Pinpoint the cell where the given text exists, returning its (X, Y) midpoint coordinate. 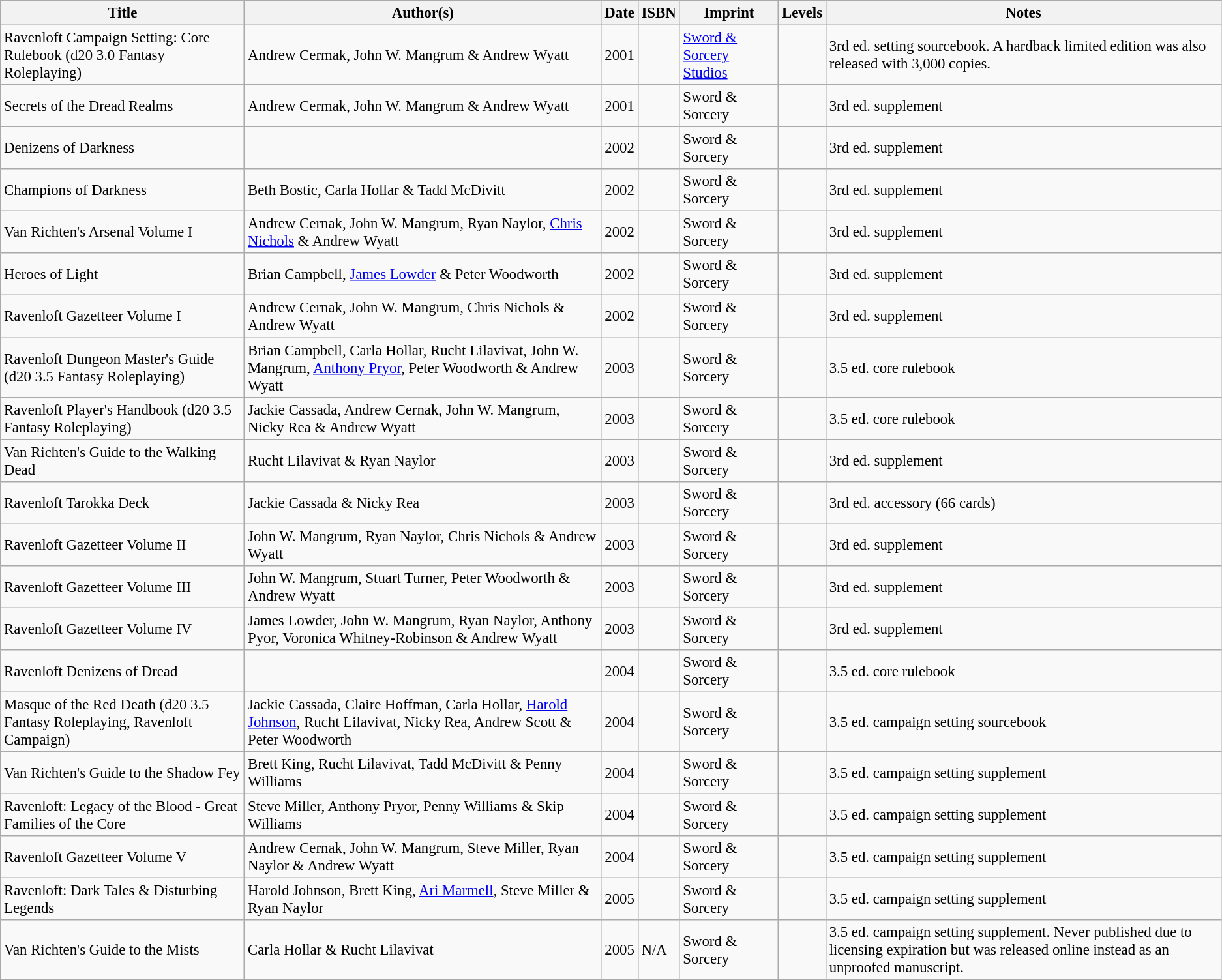
3rd ed. setting sourcebook. A hardback limited edition was also released with 3,000 copies. (1023, 55)
Van Richten's Guide to the Walking Dead (123, 460)
Date (619, 13)
Ravenloft Denizens of Dread (123, 672)
Notes (1023, 13)
Carla Hollar & Rucht Lilavivat (423, 950)
Beth Bostic, Carla Hollar & Tadd McDivitt (423, 190)
Masque of the Red Death (d20 3.5 Fantasy Roleplaying, Ravenloft Campaign) (123, 722)
Ravenloft Player's Handbook (d20 3.5 Fantasy Roleplaying) (123, 419)
Harold Johnson, Brett King, Ari Marmell, Steve Miller & Ryan Naylor (423, 900)
Ravenloft Gazetteer Volume IV (123, 629)
Jackie Cassada, Claire Hoffman, Carla Hollar, Harold Johnson, Rucht Lilavivat, Nicky Rea, Andrew Scott & Peter Woodworth (423, 722)
Steve Miller, Anthony Pryor, Penny Williams & Skip Williams (423, 815)
Ravenloft Dungeon Master's Guide (d20 3.5 Fantasy Roleplaying) (123, 368)
Van Richten's Guide to the Mists (123, 950)
Heroes of Light (123, 274)
3.5 ed. campaign setting sourcebook (1023, 722)
Ravenloft Gazetteer Volume II (123, 545)
Ravenloft: Dark Tales & Disturbing Legends (123, 900)
Van Richten's Arsenal Volume I (123, 232)
Andrew Cernak, John W. Mangrum, Steve Miller, Ryan Naylor & Andrew Wyatt (423, 857)
Rucht Lilavivat & Ryan Naylor (423, 460)
Andrew Cernak, John W. Mangrum, Chris Nichols & Andrew Wyatt (423, 317)
Imprint (729, 13)
Ravenloft Gazetteer Volume V (123, 857)
Brett King, Rucht Lilavivat, Tadd McDivitt & Penny Williams (423, 773)
Secrets of the Dread Realms (123, 106)
John W. Mangrum, Stuart Turner, Peter Woodworth & Andrew Wyatt (423, 587)
Jackie Cassada & Nicky Rea (423, 502)
Ravenloft Campaign Setting: Core Rulebook (d20 3.0 Fantasy Roleplaying) (123, 55)
Ravenloft Gazetteer Volume I (123, 317)
Denizens of Darkness (123, 149)
John W. Mangrum, Ryan Naylor, Chris Nichols & Andrew Wyatt (423, 545)
N/A (659, 950)
3.5 ed. campaign setting supplement. Never published due to licensing expiration but was released online instead as an unproofed manuscript. (1023, 950)
Title (123, 13)
Author(s) (423, 13)
Jackie Cassada, Andrew Cernak, John W. Mangrum, Nicky Rea & Andrew Wyatt (423, 419)
Brian Campbell, Carla Hollar, Rucht Lilavivat, John W. Mangrum, Anthony Pryor, Peter Woodworth & Andrew Wyatt (423, 368)
Ravenloft: Legacy of the Blood - Great Families of the Core (123, 815)
ISBN (659, 13)
Sword & Sorcery Studios (729, 55)
James Lowder, John W. Mangrum, Ryan Naylor, Anthony Pyor, Voronica Whitney-Robinson & Andrew Wyatt (423, 629)
Champions of Darkness (123, 190)
Van Richten's Guide to the Shadow Fey (123, 773)
3rd ed. accessory (66 cards) (1023, 502)
Levels (802, 13)
Ravenloft Tarokka Deck (123, 502)
Ravenloft Gazetteer Volume III (123, 587)
Brian Campbell, James Lowder & Peter Woodworth (423, 274)
Andrew Cernak, John W. Mangrum, Ryan Naylor, Chris Nichols & Andrew Wyatt (423, 232)
